From the cell containing the given text, extract its center point as [x, y] coordinate. 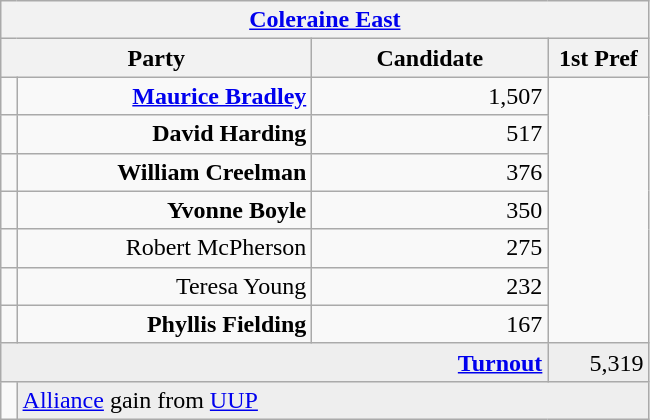
Maurice Bradley [164, 96]
William Creelman [164, 172]
Yvonne Boyle [164, 210]
Turnout [274, 362]
350 [430, 210]
275 [430, 248]
5,319 [598, 362]
376 [430, 172]
167 [430, 324]
1st Pref [598, 58]
517 [430, 134]
Party [156, 58]
Coleraine East [325, 20]
Alliance gain from UUP [333, 400]
Candidate [430, 58]
David Harding [164, 134]
232 [430, 286]
1,507 [430, 96]
Teresa Young [164, 286]
Robert McPherson [164, 248]
Phyllis Fielding [164, 324]
